Return [x, y] of the center of cell containing provided text 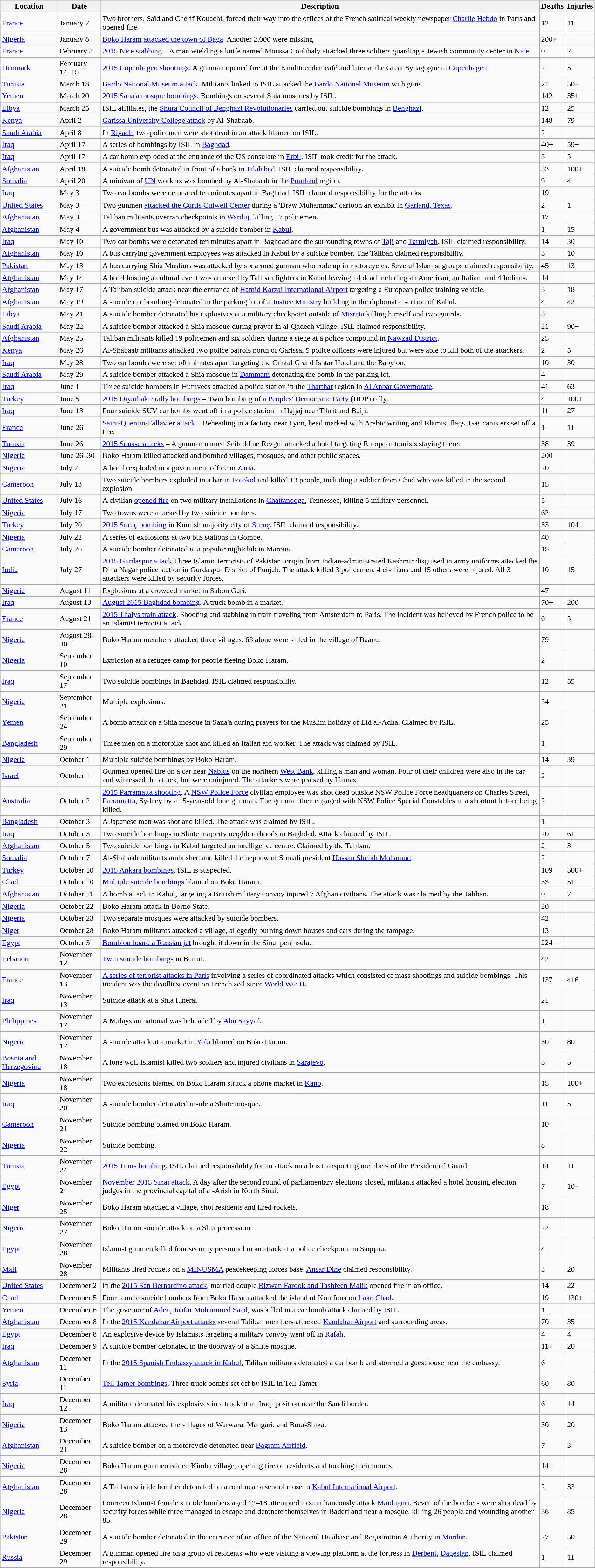
July 26 [79, 549]
November 27 [79, 1228]
8 [552, 1145]
Russia [29, 1558]
Three men on a motorbike shot and killed an Italian aid worker. The attack was claimed by ISIL. [320, 743]
May 25 [79, 338]
Two gunmen attacked the Curtis Culwell Center during a 'Draw Muhammad' cartoon art exhibit in Garland, Texas. [320, 205]
Mali [29, 1269]
351 [580, 96]
A bus carrying government employees was attacked in Kabul by a suicide bomber. The Taliban claimed responsibility. [320, 253]
August 13 [79, 603]
Date [79, 6]
April 20 [79, 181]
Two suicide bombings in Kabul targeted an intelligence centre. Claimed by the Taliban. [320, 846]
80+ [580, 1042]
A suicide bomber detonated in the entrance of an office of the National Database and Registration Authority in Mardan. [320, 1537]
11+ [552, 1346]
10+ [580, 1187]
April 18 [79, 169]
Two car bombs were detonated ten minutes apart in Baghdad and the surrounding towns of Taji and Tarmiyah. ISIL claimed responsibility. [320, 241]
January 7 [79, 23]
A civilian opened fire on two military installations in Chattanooga, Tennessee, killing 5 military personnel. [320, 501]
Two car bombs were detonated ten minutes apart in Baghdad. ISIL claimed responsibility for the attacks. [320, 193]
41 [552, 387]
May 19 [79, 302]
47 [552, 591]
130+ [580, 1298]
2015 Suruç bombing in Kurdish majority city of Suruç. ISIL claimed responsibility. [320, 525]
January 8 [79, 39]
2015 Copenhagen shootings. A gunman opened fire at the Krudttoenden café and later at the Great Synagogue in Copenhagen. [320, 67]
A suicide bomber on a motorcycle detonated near Bagram Airfield. [320, 1446]
November 22 [79, 1145]
Bardo National Museum attack. Militants linked to ISIL attacked the Bardo National Museum with guns. [320, 84]
Saint-Quentin-Fallavier attack – Beheading in a factory near Lyon, head marked with Arabic writing and Islamist flags. Gas canisters set off a fire. [320, 427]
November 21 [79, 1124]
40 [552, 537]
85 [580, 1512]
October 22 [79, 906]
A gunman opened fire on a group of residents who were visiting a viewing platform at the fortress in Derbent, Dagestan. ISIL claimed responsibility. [320, 1558]
Multiple suicide bombings by Boko Haram. [320, 759]
63 [580, 387]
109 [552, 870]
May 28 [79, 362]
May 26 [79, 350]
2015 Nice stabbing – A man wielding a knife named Moussa Coulibaly attacked three soldiers guarding a Jewish community center in Nice. [320, 51]
Boko Haram attack in Borno State. [320, 906]
2015 Sana'a mosque bombings. Bombings on several Shia mosques by ISIL. [320, 96]
Boko Haram attacked a village, shot residents and fired rockets. [320, 1207]
Explosion at a refugee camp for people fleeing Boko Haram. [320, 660]
June 13 [79, 411]
A suicide bomber detonated inside a Shiite mosque. [320, 1103]
March 18 [79, 84]
36 [552, 1512]
Two car bombs were set off minutes apart targeting the Cristal Grand Ishtar Hotel and the Babylon. [320, 362]
Two explosions blamed on Boko Haram struck a phone market in Kano. [320, 1083]
Suicide bombing blamed on Boko Haram. [320, 1124]
An explosive device by Islamists targeting a military convoy went off in Rafah. [320, 1334]
Three suicide bombers in Humvees attacked a police station in the Tharthar region in Al Anbar Governorate. [320, 387]
May 29 [79, 375]
60 [552, 1383]
Two suicide bombings in Baghdad. ISIL claimed responsibility. [320, 681]
416 [580, 979]
Militants fired rockets on a MINUSMA peacekeeping forces base. Ansar Dine claimed responsibility. [320, 1269]
55 [580, 681]
June 1 [79, 387]
December 12 [79, 1404]
Philippines [29, 1021]
90+ [580, 326]
Syria [29, 1383]
Lebanon [29, 959]
August 2015 Baghdad bombing. A truck bomb in a market. [320, 603]
February 14–15 [79, 67]
80 [580, 1383]
Boko Haram militants attacked a village, allegedly burning down houses and cars during the rampage. [320, 930]
Bomb on board a Russian jet brought it down in the Sinai peninsula. [320, 943]
August 28–30 [79, 640]
Injuries [580, 6]
The governor of Aden, Jaafar Mohammed Saad, was killed in a car bomb attack claimed by ISIL. [320, 1310]
March 25 [79, 108]
October 2 [79, 801]
A Taliban suicide attack near the entrance of Hamid Karzai International Airport targeting a European police training vehicle. [320, 290]
In Riyadh, two policemen were shot dead in an attack blamed on ISIL. [320, 132]
In the 2015 Spanish Embassy attack in Kabul, Taliban militants detonated a car bomb and stormed a guesthouse near the embassy. [320, 1362]
A suicide bomber detonated in the doorway of a Shiite mosque. [320, 1346]
Twin suicide bombings in Beirut. [320, 959]
A suicide car bombing detonated in the parking lot of a Justice Ministry building in the diplomatic section of Kabul. [320, 302]
A government bus was attacked by a suicide bomber in Kabul. [320, 229]
May 21 [79, 314]
October 11 [79, 894]
May 13 [79, 266]
Boko Haram suicide attack on a Shia procession. [320, 1228]
59+ [580, 144]
A suicide attack at a market in Yola blamed on Boko Haram. [320, 1042]
In the 2015 San Bernardino attack, married couple Rizwan Farook and Tashfeen Malik opened fire in an office. [320, 1286]
A suicide bomber detonated at a popular nightclub in Maroua. [320, 549]
200+ [552, 39]
Location [29, 6]
A car bomb exploded at the entrance of the US consulate in Erbil. ISIL took credit for the attack. [320, 156]
December 5 [79, 1298]
54 [552, 701]
104 [580, 525]
October 31 [79, 943]
17 [552, 217]
Description [320, 6]
14+ [552, 1466]
April 2 [79, 120]
Multiple explosions. [320, 701]
– [580, 39]
October 28 [79, 930]
October 7 [79, 858]
Al-Shabaab militants attacked two police patrols north of Garissa, 5 police officers were injured but were able to kill both of the attackers. [320, 350]
Multiple suicide bombings blamed on Boko Haram. [320, 882]
July 22 [79, 537]
9 [552, 181]
A militant detonated his explosives in a truck at an Iraqi position near the Saudi border. [320, 1404]
A suicide bomber attacked a Shia mosque in Dammam detonating the bomb in the parking lot. [320, 375]
August 21 [79, 619]
September 10 [79, 660]
40+ [552, 144]
November 12 [79, 959]
62 [552, 513]
A hotel hosting a cultural event was attacked by Taliban fighters in Kabul leaving 14 dead including an American, an Italian, and 4 Indians. [320, 278]
Two separate mosques were attacked by suicide bombers. [320, 918]
A suicide bomber attacked a Shia mosque during prayer in al-Qadeeh village. ISIL claimed responsibility. [320, 326]
Boko Haram gunmen raided Kimba village, opening fire on residents and torching their homes. [320, 1466]
September 21 [79, 701]
Deaths [552, 6]
September 24 [79, 722]
35 [580, 1322]
May 14 [79, 278]
Islamist gunmen killed four security personnel in an attack at a police checkpoint in Saqqara. [320, 1248]
Boko Haram killed attacked and bombed villages, mosques, and other public spaces. [320, 456]
Two towns were attacked by two suicide bombers. [320, 513]
ISIL affiliates, the Shura Council of Benghazi Revolutionaries carried out suicide bombings in Benghazi. [320, 108]
2015 Sousse attacks – A gunman named Seifeddine Rezgui attacked a hotel targeting European tourists staying there. [320, 444]
February 3 [79, 51]
Bosnia and Herzegovina [29, 1062]
Taliban militants killed 19 policemen and six soldiers during a siege at a police compound in Nawzad District. [320, 338]
51 [580, 882]
Denmark [29, 67]
December 21 [79, 1446]
Al-Shabaab militants ambushed and killed the nephew of Somali president Hassan Sheikh Mohamud. [320, 858]
Israel [29, 776]
August 11 [79, 591]
June 5 [79, 399]
Four suicide SUV car bombs went off in a police station in Hajjaj near Tikrit and Baiji. [320, 411]
July 20 [79, 525]
September 29 [79, 743]
June 26–30 [79, 456]
December 9 [79, 1346]
October 23 [79, 918]
May 4 [79, 229]
Boko Haram attacked the town of Baga. Another 2,000 were missing. [320, 39]
April 8 [79, 132]
61 [580, 833]
December 13 [79, 1425]
December 6 [79, 1310]
October 5 [79, 846]
Suicide bombing. [320, 1145]
Two suicide bombers exploded in a bar in Fotokol and killed 13 people, including a soldier from Chad who was killed in the second explosion. [320, 484]
May 22 [79, 326]
Tell Tamer bombings. Three truck bombs set off by ISIL in Tell Tamer. [320, 1383]
A bomb exploded in a government office in Zaria. [320, 468]
A series of bombings by ISIL in Baghdad. [320, 144]
30+ [552, 1042]
July 27 [79, 570]
2015 Diyarbakır rally bombings – Twin bombing of a Peoples' Democratic Party (HDP) rally. [320, 399]
A Taliban suicide bomber detonated on a road near a school close to Kabul International Airport. [320, 1487]
2015 Ankara bombings. ISIL is suspected. [320, 870]
Australia [29, 801]
December 2 [79, 1286]
A suicide bomber detonated his explosives at a military checkpoint outside of Misrata killing himself and two guards. [320, 314]
July 13 [79, 484]
A Japanese man was shot and killed. The attack was claimed by ISIL. [320, 821]
Taliban militants overran checkpoints in Warduj, killing 17 policemen. [320, 217]
A lone wolf Islamist killed two soldiers and injured civilians in Sarajevo. [320, 1062]
December 26 [79, 1466]
A bomb attack on a Shia mosque in Sana'a during prayers for the Muslim holiday of Eid al-Adha. Claimed by ISIL. [320, 722]
A suicide bomb detonated in front of a bank in Jalalabad. ISIL claimed responsibility. [320, 169]
Two suicide bombings in Shiite majority neighbourhoods in Baghdad. Attack claimed by ISIL. [320, 833]
A bus carrying Shia Muslims was attacked by six armed gunman who rode up in motorcycles. Several Islamist groups claimed responsibility. [320, 266]
A Malaysian national was beheaded by Abu Sayyaf. [320, 1021]
38 [552, 444]
137 [552, 979]
A minivan of UN workers was bombed by Al-Shabaab in the Puntland region. [320, 181]
A series of explosions at two bus stations in Gombe. [320, 537]
224 [552, 943]
July 7 [79, 468]
In the 2015 Kandahar Airport attacks several Taliban members attacked Kandahar Airport and surrounding areas. [320, 1322]
45 [552, 266]
November 25 [79, 1207]
148 [552, 120]
142 [552, 96]
500+ [580, 870]
July 17 [79, 513]
Explosions at a crowded market in Sabon Gari. [320, 591]
November 20 [79, 1103]
May 17 [79, 290]
September 17 [79, 681]
Boko Haram members attacked three villages. 68 alone were killed in the village of Baanu. [320, 640]
July 16 [79, 501]
A bomb attack in Kabul, targeting a British military convoy injured 7 Afghan civilians. The attack was claimed by the Taliban. [320, 894]
2015 Tunis bombing. ISIL claimed responsibility for an attack on a bus transporting members of the Presidential Guard. [320, 1166]
Garissa University College attack by Al-Shabaab. [320, 120]
India [29, 570]
Suicide attack at a Shia funeral. [320, 1000]
Boko Haram attacked the villages of Warwara, Mangari, and Bura-Shika. [320, 1425]
March 20 [79, 96]
Four female suicide bombers from Boko Haram attacked the island of Koulfoua on Lake Chad. [320, 1298]
